Search for the cell housing the specified text and yield its [x, y] center coordinate. 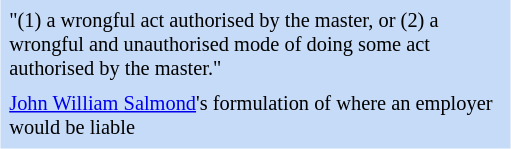
John William Salmond's formulation of where an employer would be liable [256, 116]
"(1) a wrongful act authorised by the master, or (2) a wrongful and unauthorised mode of doing some act authorised by the master." [256, 46]
